Pinpoint the cell where the given text exists, returning its [X, Y] midpoint coordinate. 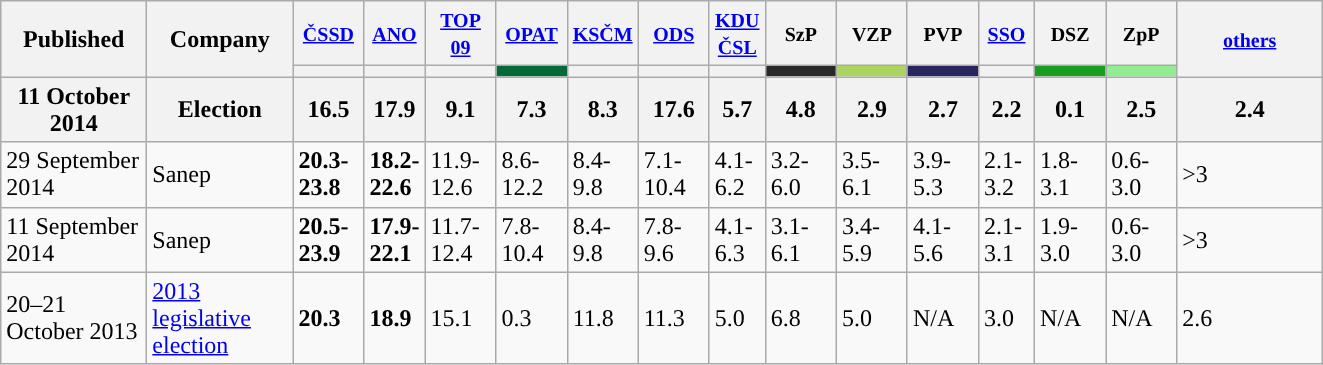
11.8 [602, 318]
DSZ [1070, 34]
2.5 [1142, 110]
SzP [800, 34]
8.6-12.2 [532, 174]
2.6 [1250, 318]
2.9 [872, 110]
2.4 [1250, 110]
17.6 [674, 110]
29 September 2014 [74, 174]
3.5-6.1 [872, 174]
11 October 2014 [74, 110]
16.5 [328, 110]
20.3 [328, 318]
SSO [1006, 34]
ANO [394, 34]
7.8-10.4 [532, 240]
OPAT [532, 34]
3.1-6.1 [800, 240]
8.3 [602, 110]
VZP [872, 34]
11.3 [674, 318]
4.8 [800, 110]
2.7 [942, 110]
7.1-10.4 [674, 174]
Company [220, 39]
6.8 [800, 318]
7.3 [532, 110]
5.7 [737, 110]
1.8-3.1 [1070, 174]
7.8-9.6 [674, 240]
ZpP [1142, 34]
17.9-22.1 [394, 240]
KSČM [602, 34]
17.9 [394, 110]
15.1 [460, 318]
KDUČSL [737, 34]
11.7-12.4 [460, 240]
2.1-3.2 [1006, 174]
2.2 [1006, 110]
20.5-23.9 [328, 240]
3.0 [1006, 318]
18.9 [394, 318]
2013 legislative election [220, 318]
0.1 [1070, 110]
11 September 2014 [74, 240]
PVP [942, 34]
Published [74, 39]
18.2-22.6 [394, 174]
4.1-6.2 [737, 174]
3.9-5.3 [942, 174]
others [1250, 39]
11.9-12.6 [460, 174]
0.3 [532, 318]
4.1-5.6 [942, 240]
9.1 [460, 110]
ČSSD [328, 34]
TOP 09 [460, 34]
3.4-5.9 [872, 240]
20–21 October 2013 [74, 318]
Election [220, 110]
2.1-3.1 [1006, 240]
1.9-3.0 [1070, 240]
20.3-23.8 [328, 174]
3.2-6.0 [800, 174]
4.1-6.3 [737, 240]
ODS [674, 34]
